Output the (X, Y) coordinate of the center of the cell containing the given text.  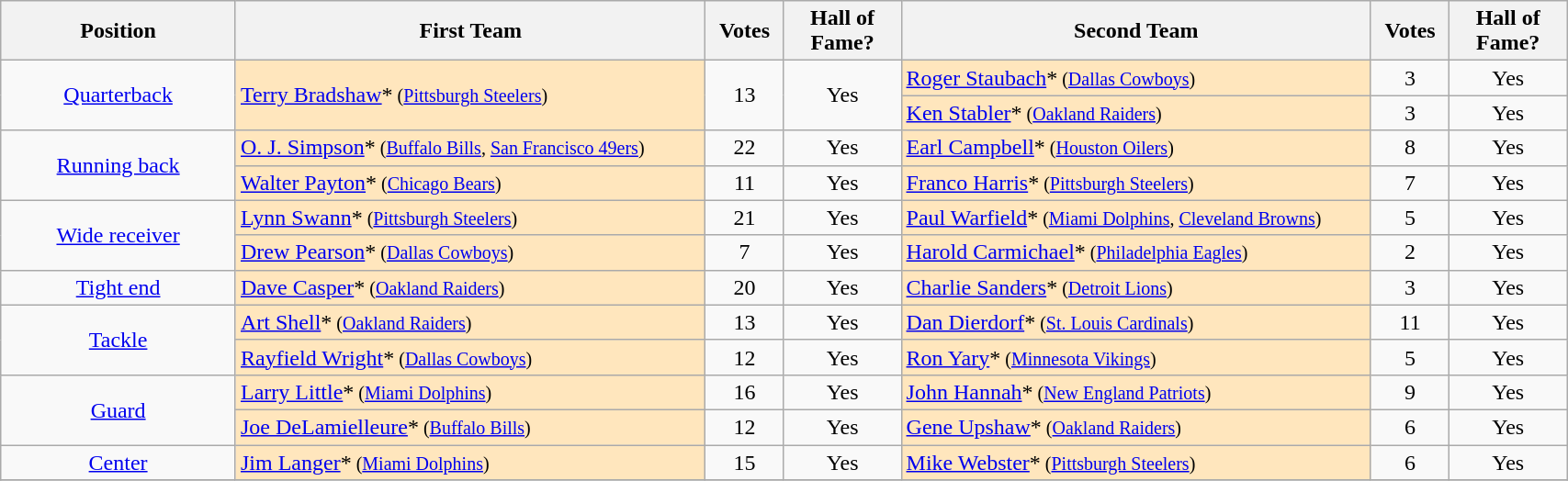
Wide receiver (118, 235)
22 (744, 148)
Walter Payton* (Chicago Bears) (470, 183)
Franco Harris* (Pittsburgh Steelers) (1135, 183)
Ken Stabler* (Oakland Raiders) (1135, 113)
Paul Warfield* (Miami Dolphins, Cleveland Browns) (1135, 218)
Running back (118, 165)
Jim Langer* (Miami Dolphins) (470, 462)
Guard (118, 409)
Gene Upshaw* (Oakland Raiders) (1135, 427)
16 (744, 392)
8 (1409, 148)
Tight end (118, 287)
15 (744, 462)
Earl Campbell* (Houston Oilers) (1135, 148)
Harold Carmichael* (Philadelphia Eagles) (1135, 252)
Joe DeLamielleure* (Buffalo Bills) (470, 427)
Lynn Swann* (Pittsburgh Steelers) (470, 218)
O. J. Simpson* (Buffalo Bills, San Francisco 49ers) (470, 148)
Charlie Sanders* (Detroit Lions) (1135, 287)
Drew Pearson* (Dallas Cowboys) (470, 252)
John Hannah* (New England Patriots) (1135, 392)
Dan Dierdorf* (St. Louis Cardinals) (1135, 322)
Position (118, 31)
Mike Webster* (Pittsburgh Steelers) (1135, 462)
Quarterback (118, 95)
Center (118, 462)
Dave Casper* (Oakland Raiders) (470, 287)
20 (744, 287)
21 (744, 218)
First Team (470, 31)
Larry Little* (Miami Dolphins) (470, 392)
9 (1409, 392)
Tackle (118, 340)
Rayfield Wright* (Dallas Cowboys) (470, 357)
Ron Yary* (Minnesota Vikings) (1135, 357)
Art Shell* (Oakland Raiders) (470, 322)
2 (1409, 252)
Terry Bradshaw* (Pittsburgh Steelers) (470, 95)
Roger Staubach* (Dallas Cowboys) (1135, 78)
Second Team (1135, 31)
